Find where the given text appears and provide that cell's center as [x, y] coordinate. 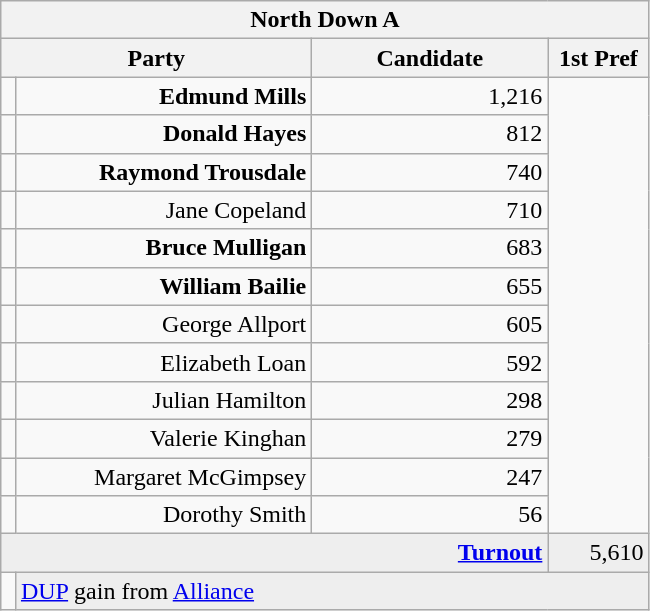
247 [430, 477]
710 [430, 210]
605 [430, 324]
812 [430, 134]
Raymond Trousdale [163, 172]
592 [430, 362]
Donald Hayes [163, 134]
Valerie Kinghan [163, 438]
DUP gain from Alliance [332, 591]
5,610 [598, 553]
North Down A [325, 20]
1,216 [430, 96]
Bruce Mulligan [163, 248]
298 [430, 400]
William Bailie [163, 286]
683 [430, 248]
Julian Hamilton [163, 400]
George Allport [163, 324]
1st Pref [598, 58]
Jane Copeland [163, 210]
Turnout [274, 553]
56 [430, 515]
Dorothy Smith [163, 515]
279 [430, 438]
Elizabeth Loan [163, 362]
Candidate [430, 58]
740 [430, 172]
Edmund Mills [163, 96]
Margaret McGimpsey [163, 477]
655 [430, 286]
Party [156, 58]
